For the text-containing cell, return its midpoint in (x, y) coordinate format. 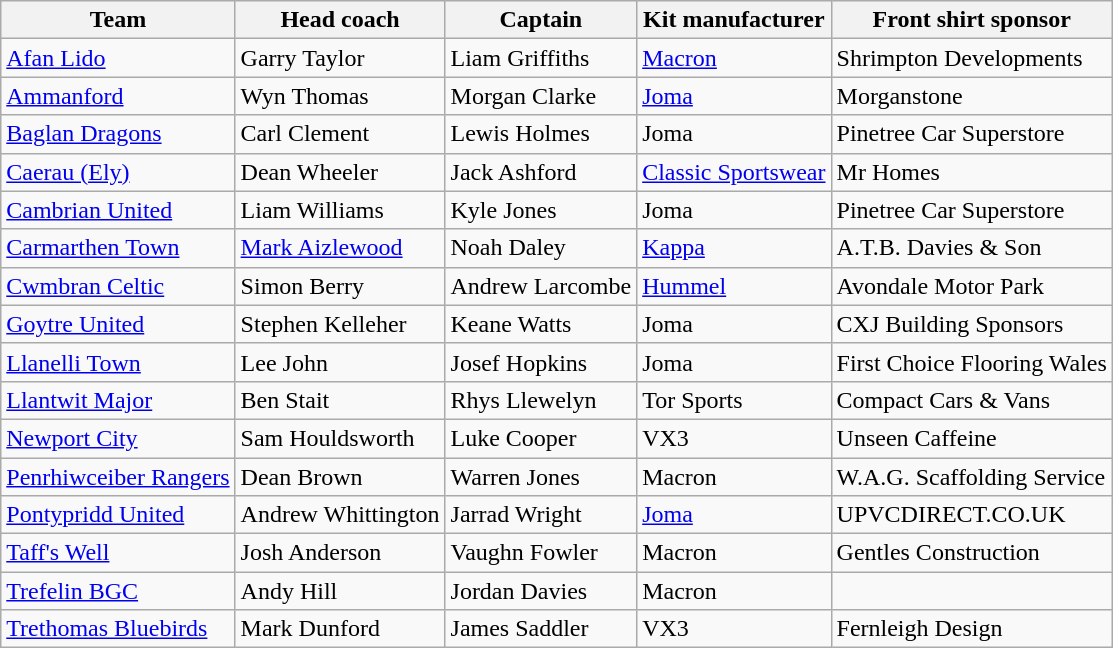
Josef Hopkins (541, 362)
James Saddler (541, 629)
Pontypridd United (118, 515)
Warren Jones (541, 477)
Dean Wheeler (340, 172)
Taff's Well (118, 553)
UPVCDIRECT.CO.UK (972, 515)
Jarrad Wright (541, 515)
Tor Sports (734, 400)
Shrimpton Developments (972, 58)
Jack Ashford (541, 172)
Kappa (734, 248)
Hummel (734, 286)
Liam Williams (340, 210)
Ben Stait (340, 400)
First Choice Flooring Wales (972, 362)
Trethomas Bluebirds (118, 629)
Lewis Holmes (541, 134)
Unseen Caffeine (972, 438)
Vaughn Fowler (541, 553)
Avondale Motor Park (972, 286)
Cwmbran Celtic (118, 286)
Front shirt sponsor (972, 20)
Gentles Construction (972, 553)
Andy Hill (340, 591)
Andrew Whittington (340, 515)
Captain (541, 20)
Kyle Jones (541, 210)
Classic Sportswear (734, 172)
Carmarthen Town (118, 248)
Afan Lido (118, 58)
Keane Watts (541, 324)
Mr Homes (972, 172)
Sam Houldsworth (340, 438)
Penrhiwceiber Rangers (118, 477)
Dean Brown (340, 477)
Wyn Thomas (340, 96)
Head coach (340, 20)
Caerau (Ely) (118, 172)
Stephen Kelleher (340, 324)
Garry Taylor (340, 58)
Simon Berry (340, 286)
Lee John (340, 362)
Kit manufacturer (734, 20)
Trefelin BGC (118, 591)
Noah Daley (541, 248)
Team (118, 20)
Mark Dunford (340, 629)
Compact Cars & Vans (972, 400)
CXJ Building Sponsors (972, 324)
Mark Aizlewood (340, 248)
Luke Cooper (541, 438)
Liam Griffiths (541, 58)
Morganstone (972, 96)
Rhys Llewelyn (541, 400)
Llantwit Major (118, 400)
Morgan Clarke (541, 96)
Fernleigh Design (972, 629)
Jordan Davies (541, 591)
Llanelli Town (118, 362)
Baglan Dragons (118, 134)
Newport City (118, 438)
Ammanford (118, 96)
Carl Clement (340, 134)
A.T.B. Davies & Son (972, 248)
Goytre United (118, 324)
Andrew Larcombe (541, 286)
W.A.G. Scaffolding Service (972, 477)
Cambrian United (118, 210)
Josh Anderson (340, 553)
